Locate the cell with the specified text and output its (X, Y) center coordinate. 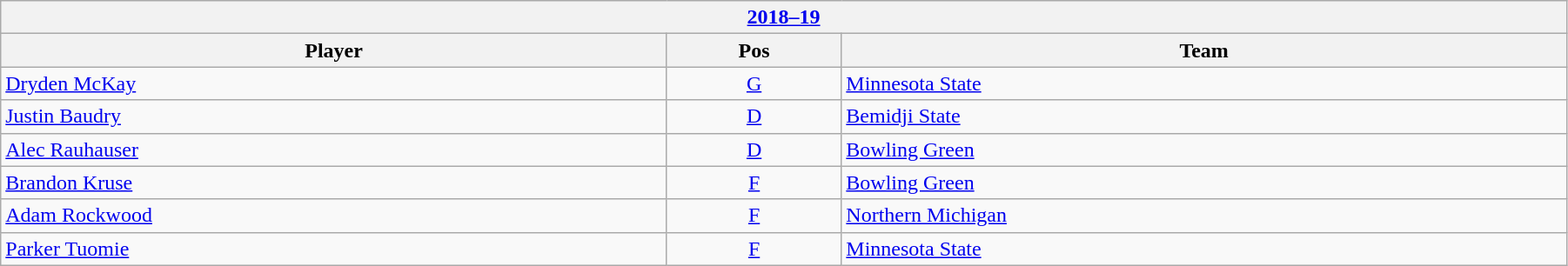
Justin Baudry (334, 116)
Alec Rauhauser (334, 150)
Brandon Kruse (334, 183)
Northern Michigan (1204, 216)
Bemidji State (1204, 116)
Parker Tuomie (334, 249)
Pos (754, 50)
Team (1204, 50)
Dryden McKay (334, 83)
G (754, 83)
2018–19 (784, 17)
Adam Rockwood (334, 216)
Player (334, 50)
